Detect which cell encompasses the target text, then output its (X, Y) center coordinate. 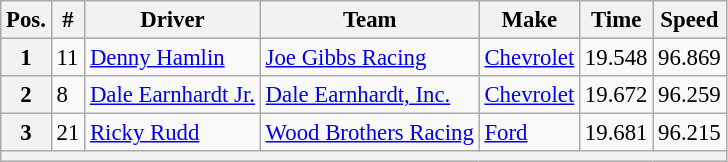
Joe Gibbs Racing (370, 58)
Denny Hamlin (173, 58)
96.215 (690, 133)
8 (68, 95)
3 (26, 133)
Dale Earnhardt, Inc. (370, 95)
Pos. (26, 20)
Team (370, 20)
Make (529, 20)
19.681 (616, 133)
Wood Brothers Racing (370, 133)
Ricky Rudd (173, 133)
Dale Earnhardt Jr. (173, 95)
# (68, 20)
Ford (529, 133)
19.548 (616, 58)
21 (68, 133)
96.259 (690, 95)
Driver (173, 20)
1 (26, 58)
Time (616, 20)
2 (26, 95)
Speed (690, 20)
96.869 (690, 58)
11 (68, 58)
19.672 (616, 95)
